Locate the cell with the specified text and output its (x, y) center coordinate. 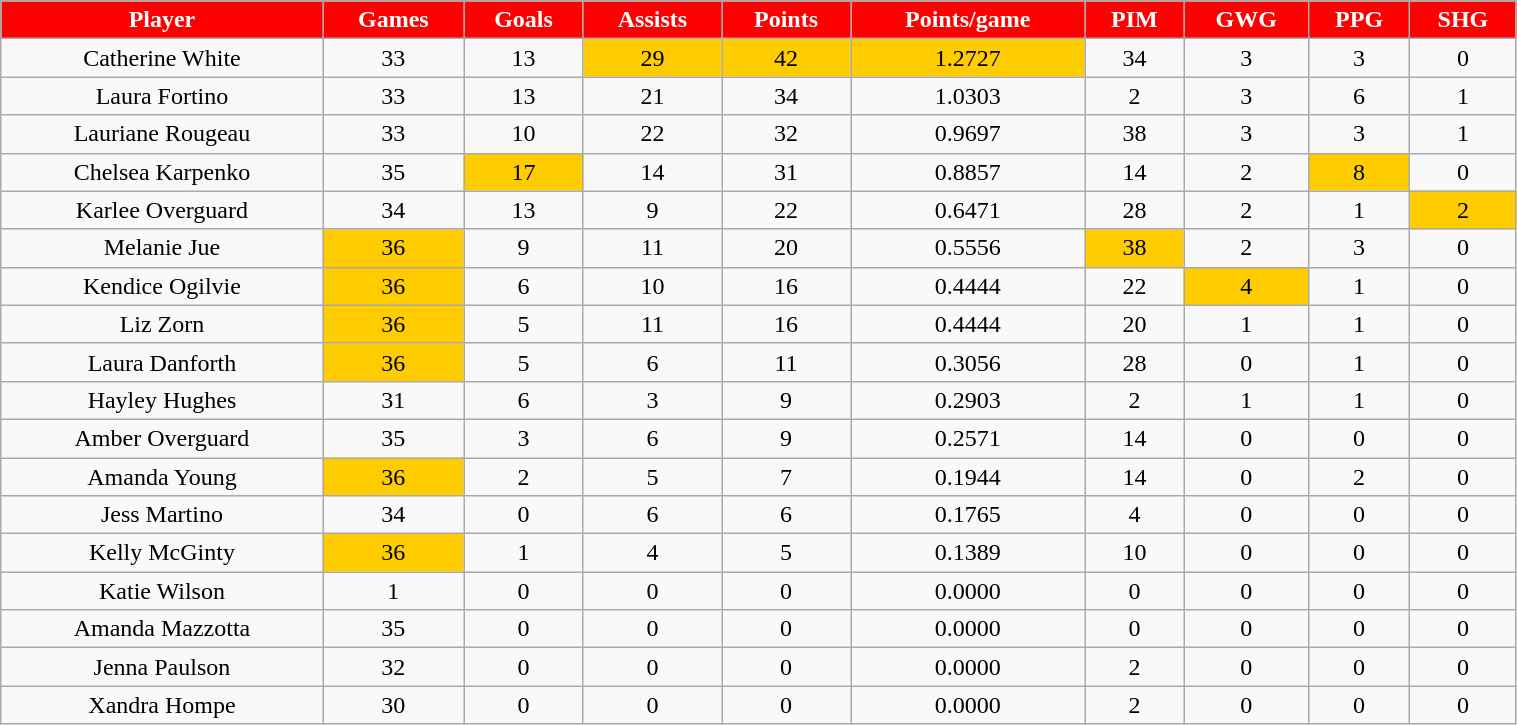
0.2903 (968, 400)
Xandra Hompe (162, 705)
Kendice Ogilvie (162, 286)
30 (393, 705)
Kelly McGinty (162, 553)
Amanda Young (162, 477)
1.0303 (968, 96)
Karlee Overguard (162, 210)
17 (524, 172)
0.9697 (968, 134)
Assists (652, 20)
42 (786, 58)
0.1944 (968, 477)
PPG (1358, 20)
Jenna Paulson (162, 667)
Goals (524, 20)
Melanie Jue (162, 248)
Amanda Mazzotta (162, 629)
Catherine White (162, 58)
29 (652, 58)
21 (652, 96)
0.6471 (968, 210)
SHG (1463, 20)
GWG (1246, 20)
0.5556 (968, 248)
Jess Martino (162, 515)
0.1389 (968, 553)
Games (393, 20)
0.8857 (968, 172)
Points/game (968, 20)
Katie Wilson (162, 591)
Points (786, 20)
Lauriane Rougeau (162, 134)
Player (162, 20)
8 (1358, 172)
Amber Overguard (162, 438)
Laura Fortino (162, 96)
0.2571 (968, 438)
Liz Zorn (162, 324)
0.1765 (968, 515)
PIM (1134, 20)
Laura Danforth (162, 362)
Hayley Hughes (162, 400)
1.2727 (968, 58)
7 (786, 477)
0.3056 (968, 362)
Chelsea Karpenko (162, 172)
